For the text-containing cell, return its midpoint in (x, y) coordinate format. 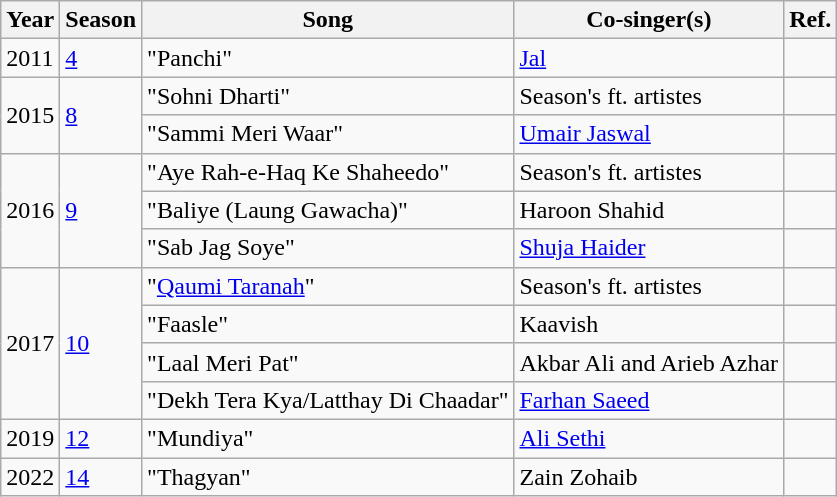
Season (101, 20)
Akbar Ali and Arieb Azhar (649, 362)
"Sohni Dharti" (328, 96)
Shuja Haider (649, 248)
"Aye Rah-e-Haq Ke Shaheedo" (328, 172)
Ali Sethi (649, 438)
Zain Zohaib (649, 477)
Kaavish (649, 324)
"Qaumi Taranah" (328, 286)
2017 (30, 343)
2015 (30, 115)
Haroon Shahid (649, 210)
Ref. (810, 20)
"Mundiya" (328, 438)
8 (101, 115)
2022 (30, 477)
"Panchi" (328, 58)
2019 (30, 438)
Song (328, 20)
Jal (649, 58)
2011 (30, 58)
Co-singer(s) (649, 20)
"Thagyan" (328, 477)
"Sammi Meri Waar" (328, 134)
"Baliye (Laung Gawacha)" (328, 210)
4 (101, 58)
2016 (30, 210)
14 (101, 477)
10 (101, 343)
"Faasle" (328, 324)
12 (101, 438)
"Dekh Tera Kya/Latthay Di Chaadar" (328, 400)
"Sab Jag Soye" (328, 248)
9 (101, 210)
Umair Jaswal (649, 134)
Year (30, 20)
"Laal Meri Pat" (328, 362)
Farhan Saeed (649, 400)
